Pinpoint the cell where the given text exists, returning its [X, Y] midpoint coordinate. 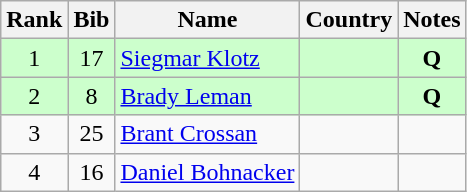
1 [34, 58]
Bib [92, 20]
Daniel Bohnacker [208, 172]
2 [34, 96]
Country [349, 20]
Rank [34, 20]
Siegmar Klotz [208, 58]
Brady Leman [208, 96]
4 [34, 172]
Brant Crossan [208, 134]
8 [92, 96]
Notes [432, 20]
Name [208, 20]
25 [92, 134]
3 [34, 134]
17 [92, 58]
16 [92, 172]
